Locate the cell with the specified text and output its (x, y) center coordinate. 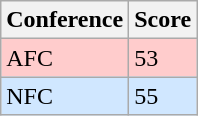
53 (163, 58)
NFC (65, 96)
Conference (65, 20)
Score (163, 20)
55 (163, 96)
AFC (65, 58)
